Provide the [X, Y] coordinate of the cell's center where the given text is located.  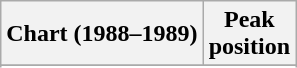
Peakposition [249, 34]
Chart (1988–1989) [102, 34]
